Find where the given text appears and provide that cell's center as (X, Y) coordinate. 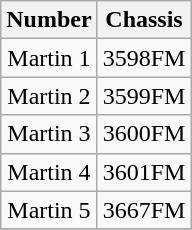
Martin 2 (49, 96)
Martin 4 (49, 172)
3600FM (144, 134)
Number (49, 20)
3667FM (144, 210)
Chassis (144, 20)
3598FM (144, 58)
Martin 3 (49, 134)
Martin 1 (49, 58)
3601FM (144, 172)
Martin 5 (49, 210)
3599FM (144, 96)
